Scan for the cell matching the given text and deliver its [X, Y] coordinate at center. 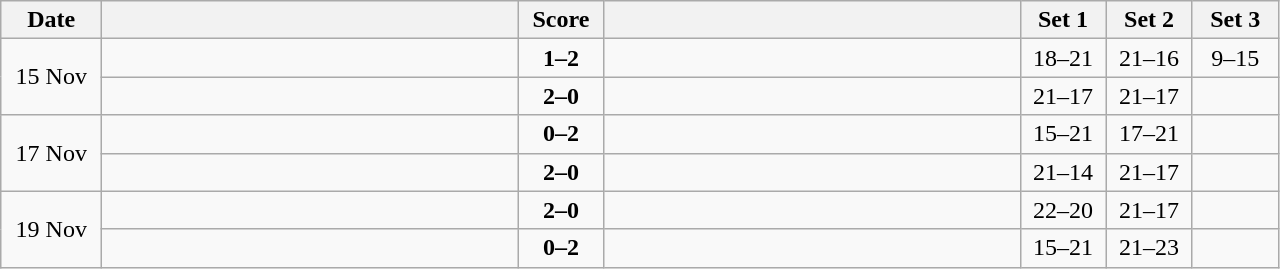
21–16 [1149, 58]
Set 2 [1149, 20]
Date [52, 20]
Set 3 [1235, 20]
15 Nov [52, 77]
21–14 [1063, 172]
1–2 [561, 58]
18–21 [1063, 58]
22–20 [1063, 210]
Set 1 [1063, 20]
21–23 [1149, 248]
17 Nov [52, 153]
Score [561, 20]
9–15 [1235, 58]
17–21 [1149, 134]
19 Nov [52, 229]
